Find where the given text appears and provide that cell's center as [x, y] coordinate. 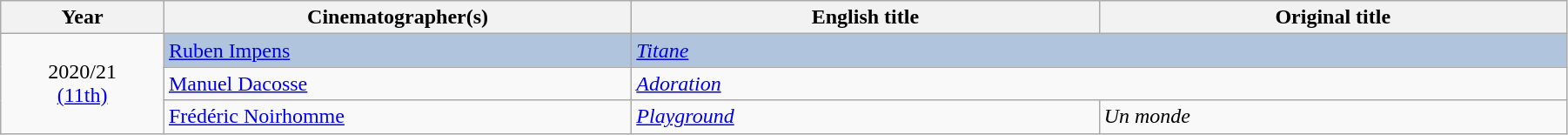
Playground [865, 117]
Year [83, 17]
Adoration [1100, 84]
Cinematographer(s) [397, 17]
Frédéric Noirhomme [397, 117]
Ruben Impens [397, 51]
Titane [1100, 51]
Manuel Dacosse [397, 84]
Un monde [1333, 117]
Original title [1333, 17]
2020/21(11th) [83, 84]
English title [865, 17]
